Return the (X, Y) coordinate for the center point of the cell that contains the specified text.  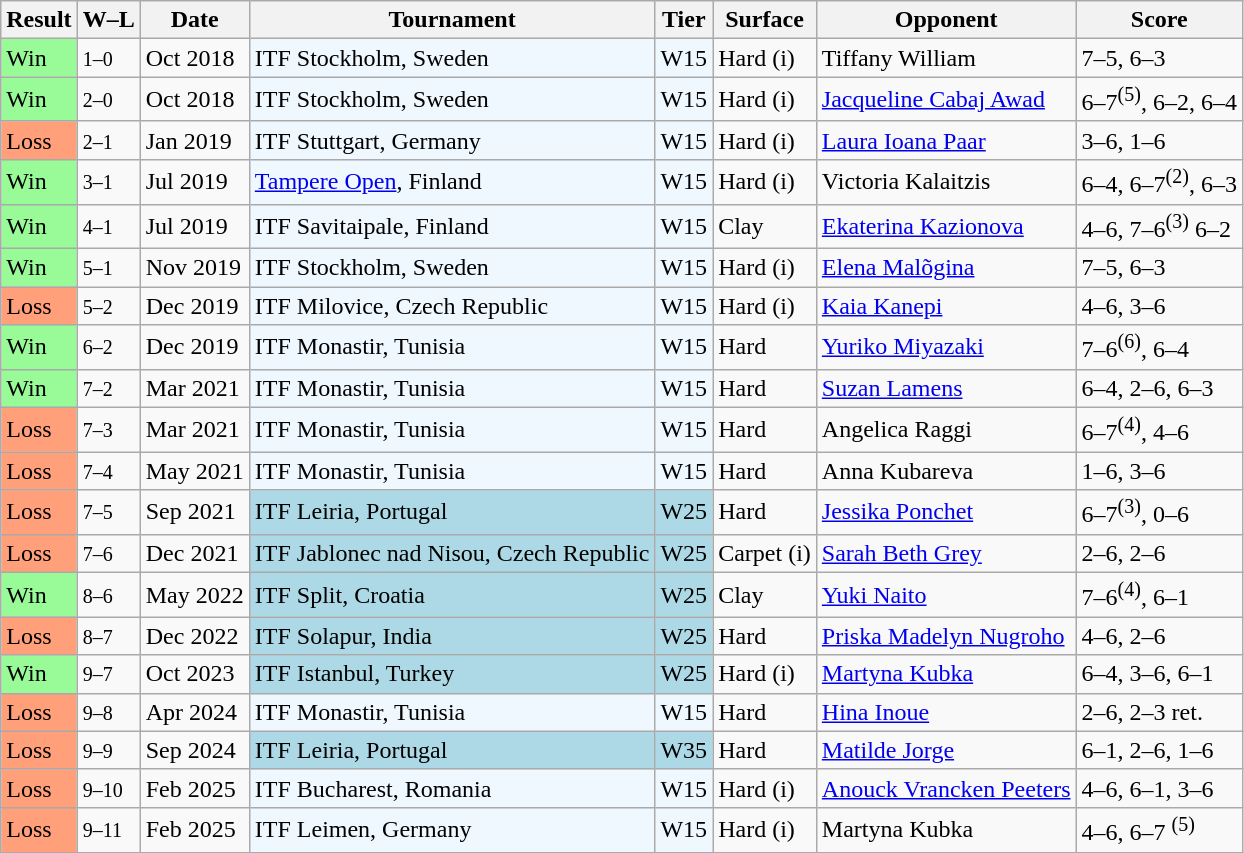
Dec 2021 (194, 554)
9–11 (108, 830)
6–7(5), 6–2, 6–4 (1159, 100)
3–1 (108, 182)
2–6, 2–3 ret. (1159, 712)
Apr 2024 (194, 712)
6–7(3), 0–6 (1159, 512)
Ekaterina Kazionova (946, 226)
9–10 (108, 788)
May 2022 (194, 596)
9–8 (108, 712)
Tampere Open, Finland (452, 182)
7–2 (108, 388)
ITF Solapur, India (452, 636)
6–2 (108, 348)
Sarah Beth Grey (946, 554)
Jan 2019 (194, 140)
Surface (765, 20)
7–3 (108, 430)
Anouck Vrancken Peeters (946, 788)
Oct 2023 (194, 674)
1–0 (108, 58)
ITF Leimen, Germany (452, 830)
4–6, 3–6 (1159, 306)
May 2021 (194, 471)
Yuki Naito (946, 596)
Jessika Ponchet (946, 512)
Yuriko Miyazaki (946, 348)
ITF Savitaipale, Finland (452, 226)
Angelica Raggi (946, 430)
Elena Malõgina (946, 268)
7–5 (108, 512)
Dec 2022 (194, 636)
7–6 (108, 554)
Anna Kubareva (946, 471)
Laura Ioana Paar (946, 140)
9–9 (108, 750)
7–6(6), 6–4 (1159, 348)
Date (194, 20)
Sep 2021 (194, 512)
Carpet (i) (765, 554)
8–7 (108, 636)
2–1 (108, 140)
5–2 (108, 306)
Score (1159, 20)
7–4 (108, 471)
6–7(4), 4–6 (1159, 430)
4–6, 2–6 (1159, 636)
Priska Madelyn Nugroho (946, 636)
6–4, 3–6, 6–1 (1159, 674)
Hina Inoue (946, 712)
Matilde Jorge (946, 750)
4–6, 6–7 (5) (1159, 830)
6–4, 6–7(2), 6–3 (1159, 182)
ITF Stuttgart, Germany (452, 140)
W35 (684, 750)
4–6, 6–1, 3–6 (1159, 788)
2–0 (108, 100)
ITF Jablonec nad Nisou, Czech Republic (452, 554)
ITF Istanbul, Turkey (452, 674)
6–4, 2–6, 6–3 (1159, 388)
ITF Split, Croatia (452, 596)
3–6, 1–6 (1159, 140)
4–6, 7–6(3) 6–2 (1159, 226)
Jacqueline Cabaj Awad (946, 100)
4–1 (108, 226)
Tier (684, 20)
Suzan Lamens (946, 388)
Nov 2019 (194, 268)
1–6, 3–6 (1159, 471)
Victoria Kalaitzis (946, 182)
8–6 (108, 596)
W–L (108, 20)
7–6(4), 6–1 (1159, 596)
6–1, 2–6, 1–6 (1159, 750)
Kaia Kanepi (946, 306)
ITF Milovice, Czech Republic (452, 306)
Tournament (452, 20)
Opponent (946, 20)
2–6, 2–6 (1159, 554)
Tiffany William (946, 58)
Sep 2024 (194, 750)
5–1 (108, 268)
9–7 (108, 674)
ITF Bucharest, Romania (452, 788)
Result (39, 20)
